For the text-containing cell, return its midpoint in [X, Y] coordinate format. 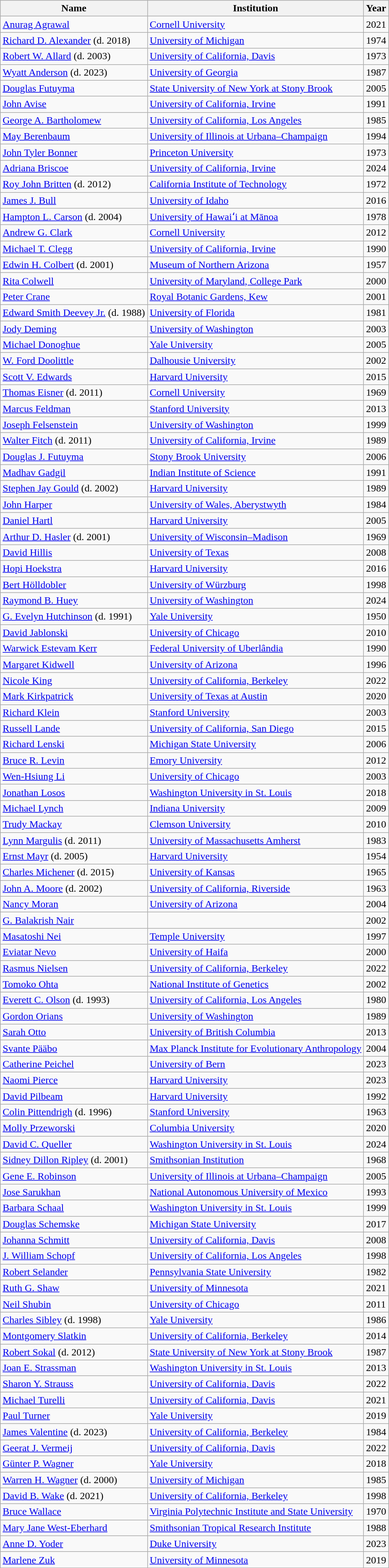
1957 [376, 265]
G. Evelyn Hutchinson (d. 1991) [74, 617]
Indiana University [256, 808]
University of California, Riverside [256, 888]
Johanna Schmitt [74, 1240]
1980 [376, 1000]
John A. Moore (d. 2002) [74, 888]
Naomi Pierce [74, 1080]
Rasmus Nielsen [74, 968]
Warren H. Wagner (d. 2000) [74, 1480]
Robert Sokal (d. 2012) [74, 1352]
University of California, San Diego [256, 728]
Roy John Britten (d. 2012) [74, 184]
David Hillis [74, 552]
Lynn Margulis (d. 2011) [74, 840]
Museum of Northern Arizona [256, 265]
Rita Colwell [74, 281]
1970 [376, 1512]
John Avise [74, 104]
University of Haifa [256, 952]
1968 [376, 1160]
Emory University [256, 760]
Virginia Polytechnic Institute and State University [256, 1512]
Bruce Wallace [74, 1512]
Russell Lande [74, 728]
University of Wales, Aberystwyth [256, 504]
Princeton University [256, 152]
Wyatt Anderson (d. 2023) [74, 72]
G. Balakrish Nair [74, 920]
1986 [376, 1320]
University of Maryland, College Park [256, 281]
Douglas Schemske [74, 1224]
Michael Donoghue [74, 345]
Clemson University [256, 824]
Thomas Eisner (d. 2011) [74, 393]
1965 [376, 872]
Paul Turner [74, 1416]
Neil Shubin [74, 1304]
Stephen Jay Gould (d. 2002) [74, 489]
Walter Fitch (d. 2011) [74, 441]
Jody Deming [74, 329]
Everett C. Olson (d. 1993) [74, 1000]
Duke University [256, 1544]
1997 [376, 936]
Hampton L. Carson (d. 2004) [74, 217]
1972 [376, 184]
Sarah Otto [74, 1032]
Edwin H. Colbert (d. 2001) [74, 265]
Federal University of Uberlândia [256, 649]
Indian Institute of Science [256, 473]
Dalhousie University [256, 361]
Joseph Felsenstein [74, 425]
Smithsonian Institution [256, 1160]
2011 [376, 1304]
2009 [376, 808]
Geerat J. Vermeij [74, 1448]
California Institute of Technology [256, 184]
Arthur D. Hasler (d. 2001) [74, 536]
1981 [376, 313]
1992 [376, 1096]
Michael T. Clegg [74, 249]
Scott V. Edwards [74, 377]
Eviatar Nevo [74, 952]
Nicole King [74, 680]
Charles Michener (d. 2015) [74, 872]
University of Massachusetts Amherst [256, 840]
1996 [376, 664]
Montgomery Slatkin [74, 1336]
Gordon Orians [74, 1016]
Smithsonian Tropical Research Institute [256, 1528]
Marlene Zuk [74, 1560]
University of Idaho [256, 200]
David Pilbeam [74, 1096]
John Tyler Bonner [74, 152]
Stony Brook University [256, 457]
Institution [256, 8]
Richard D. Alexander (d. 2018) [74, 40]
Royal Botanic Gardens, Kew [256, 297]
Sidney Dillon Ripley (d. 2001) [74, 1160]
James J. Bull [74, 200]
University of Texas at Austin [256, 696]
Anne D. Yoder [74, 1544]
Madhav Gadgil [74, 473]
Molly Przeworski [74, 1128]
Michael Turelli [74, 1400]
Name [74, 8]
Richard Klein [74, 712]
Joan E. Strassman [74, 1368]
May Berenbaum [74, 136]
Richard Lenski [74, 744]
David Jablonski [74, 633]
Marcus Feldman [74, 409]
Mark Kirkpatrick [74, 696]
Jose Sarukhan [74, 1192]
Catherine Peichel [74, 1064]
Adriana Briscoe [74, 168]
2001 [376, 297]
University of Würzburg [256, 584]
David C. Queller [74, 1144]
National Institute of Genetics [256, 984]
John Harper [74, 504]
Daniel Hartl [74, 520]
W. Ford Doolittle [74, 361]
James Valentine (d. 2023) [74, 1432]
Trudy Mackay [74, 824]
Sharon Y. Strauss [74, 1384]
Peter Crane [74, 297]
Tomoko Ohta [74, 984]
George A. Bartholomew [74, 120]
J. William Schopf [74, 1256]
Robert W. Allard (d. 2003) [74, 56]
University of Kansas [256, 872]
University of Wisconsin–Madison [256, 536]
Mary Jane West-Eberhard [74, 1528]
1983 [376, 840]
1950 [376, 617]
1988 [376, 1528]
1993 [376, 1192]
Svante Pääbo [74, 1048]
Pennsylvania State University [256, 1272]
Gene E. Robinson [74, 1176]
Temple University [256, 936]
Year [376, 8]
Bert Hölldobler [74, 584]
Michael Lynch [74, 808]
2014 [376, 1336]
Charles Sibley (d. 1998) [74, 1320]
1994 [376, 136]
Columbia University [256, 1128]
Douglas J. Futuyma [74, 457]
1974 [376, 40]
Colin Pittendrigh (d. 1996) [74, 1112]
University of Florida [256, 313]
Anurag Agrawal [74, 24]
Hopi Hoekstra [74, 568]
David B. Wake (d. 2021) [74, 1496]
Ruth G. Shaw [74, 1288]
Wen-Hsiung Li [74, 776]
University of Hawaiʻi at Mānoa [256, 217]
Barbara Schaal [74, 1208]
1982 [376, 1272]
Warwick Estevam Kerr [74, 649]
1954 [376, 856]
Jonathan Losos [74, 792]
Raymond B. Huey [74, 601]
Andrew G. Clark [74, 233]
Masatoshi Nei [74, 936]
Robert Selander [74, 1272]
Ernst Mayr (d. 2005) [74, 856]
University of Georgia [256, 72]
Bruce R. Levin [74, 760]
University of Texas [256, 552]
Günter P. Wagner [74, 1464]
Nancy Moran [74, 904]
Max Planck Institute for Evolutionary Anthropology [256, 1048]
Margaret Kidwell [74, 664]
University of Bern [256, 1064]
1978 [376, 217]
University of British Columbia [256, 1032]
National Autonomous University of Mexico [256, 1192]
Douglas Futuyma [74, 88]
Edward Smith Deevey Jr. (d. 1988) [74, 313]
2017 [376, 1224]
